Output the (X, Y) coordinate of the center of the cell containing the given text.  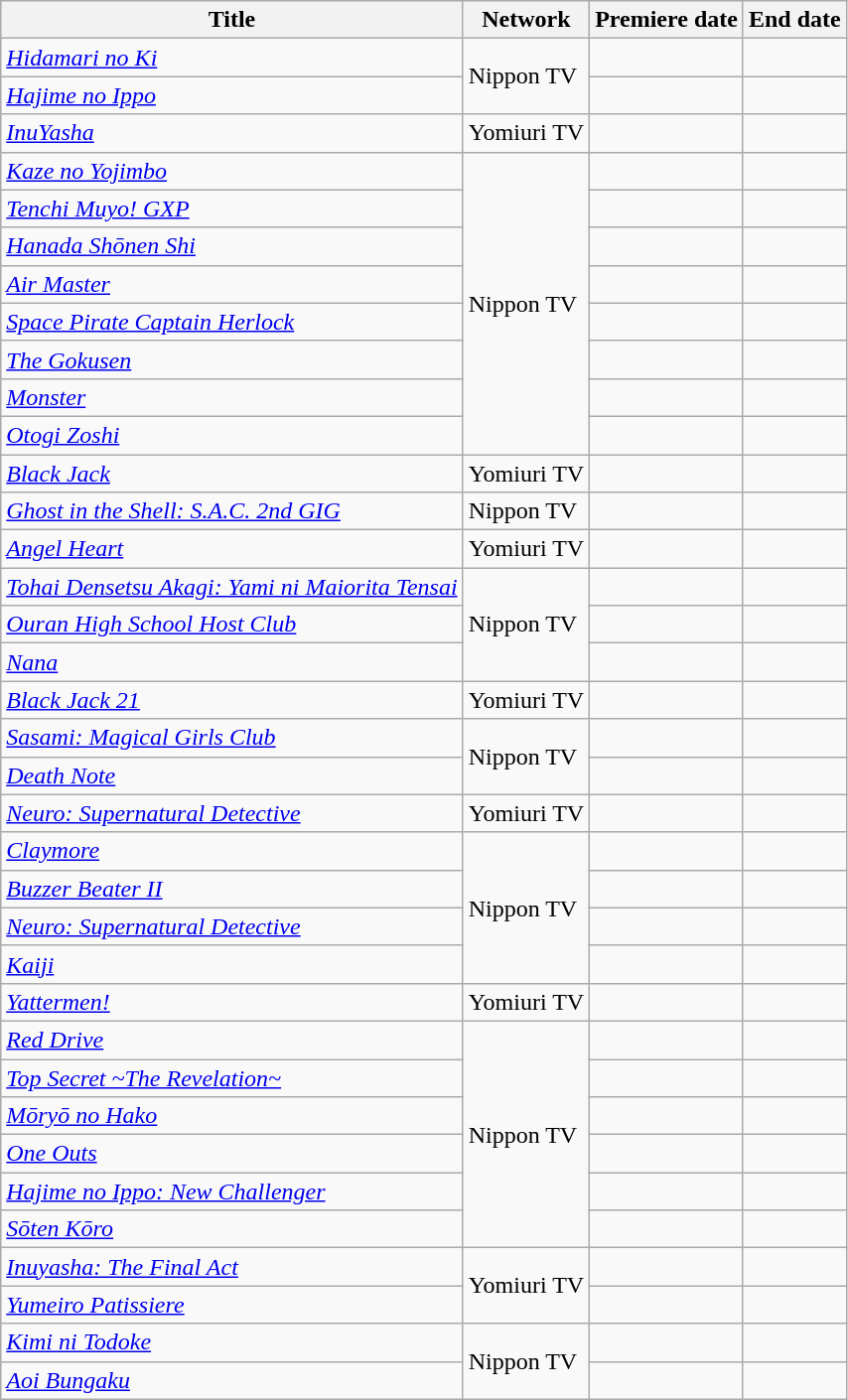
Top Secret ~The Revelation~ (232, 1077)
Kaiji (232, 964)
Nana (232, 662)
Hajime no Ippo (232, 95)
Otogi Zoshi (232, 435)
Ouran High School Host Club (232, 625)
End date (794, 20)
One Outs (232, 1154)
Claymore (232, 851)
Tohai Densetsu Akagi: Yami ni Maiorita Tensai (232, 587)
Title (232, 20)
Angel Heart (232, 549)
Kaze no Yojimbo (232, 171)
Inuyasha: The Final Act (232, 1267)
Ghost in the Shell: S.A.C. 2nd GIG (232, 511)
Monster (232, 397)
Hidamari no Ki (232, 58)
Buzzer Beater II (232, 889)
Red Drive (232, 1040)
Aoi Bungaku (232, 1380)
The Gokusen (232, 359)
Yumeiro Patissiere (232, 1305)
Kimi ni Todoke (232, 1342)
InuYasha (232, 133)
Space Pirate Captain Herlock (232, 322)
Black Jack 21 (232, 700)
Tenchi Muyo! GXP (232, 209)
Mōryō no Hako (232, 1116)
Death Note (232, 775)
Sōten Kōro (232, 1229)
Air Master (232, 284)
Yattermen! (232, 1002)
Hajime no Ippo: New Challenger (232, 1191)
Hanada Shōnen Shi (232, 246)
Premiere date (667, 20)
Sasami: Magical Girls Club (232, 738)
Black Jack (232, 474)
Network (526, 20)
